Scan for the cell matching the given text and deliver its (X, Y) coordinate at center. 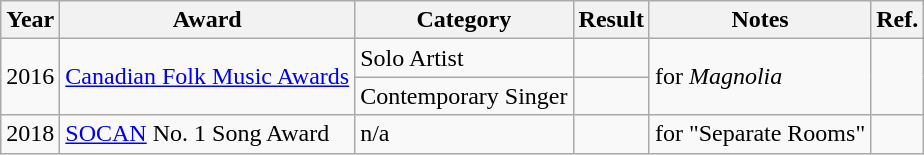
Notes (760, 20)
Canadian Folk Music Awards (208, 77)
for Magnolia (760, 77)
n/a (464, 134)
for "Separate Rooms" (760, 134)
Solo Artist (464, 58)
Year (30, 20)
2018 (30, 134)
Award (208, 20)
2016 (30, 77)
Category (464, 20)
Ref. (898, 20)
SOCAN No. 1 Song Award (208, 134)
Result (611, 20)
Contemporary Singer (464, 96)
